Locate the cell with the specified text and output its (X, Y) center coordinate. 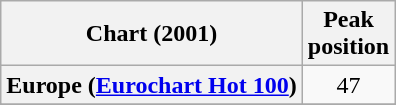
47 (348, 85)
Europe (Eurochart Hot 100) (152, 85)
Peakposition (348, 34)
Chart (2001) (152, 34)
